Extract the (x, y) coordinate from the center of the cell holding the provided text.  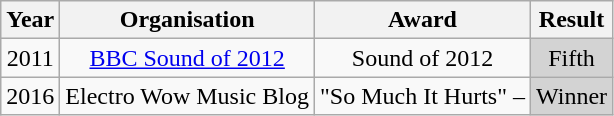
Winner (571, 96)
2016 (30, 96)
Sound of 2012 (422, 58)
Award (422, 20)
2011 (30, 58)
Electro Wow Music Blog (188, 96)
Year (30, 20)
Organisation (188, 20)
Result (571, 20)
Fifth (571, 58)
BBC Sound of 2012 (188, 58)
"So Much It Hurts" – (422, 96)
